Provide the (X, Y) coordinate of the cell's center where the given text is located.  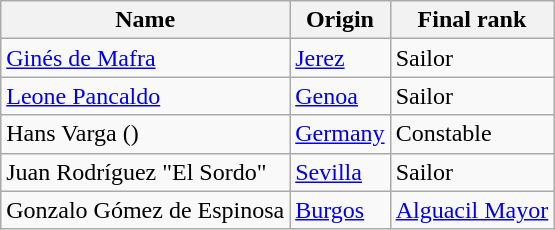
Ginés de Mafra (146, 58)
Constable (472, 134)
Juan Rodríguez "El Sordo" (146, 172)
Sevilla (340, 172)
Jerez (340, 58)
Hans Varga () (146, 134)
Leone Pancaldo (146, 96)
Genoa (340, 96)
Name (146, 20)
Burgos (340, 210)
Germany (340, 134)
Alguacil Mayor (472, 210)
Origin (340, 20)
Final rank (472, 20)
Gonzalo Gómez de Espinosa (146, 210)
